Find where the given text appears and provide that cell's center as [X, Y] coordinate. 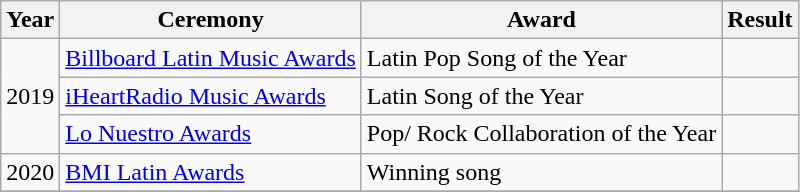
2019 [30, 96]
Latin Song of the Year [541, 96]
BMI Latin Awards [211, 172]
Billboard Latin Music Awards [211, 58]
2020 [30, 172]
iHeartRadio Music Awards [211, 96]
Result [760, 20]
Latin Pop Song of the Year [541, 58]
Award [541, 20]
Pop/ Rock Collaboration of the Year [541, 134]
Winning song [541, 172]
Lo Nuestro Awards [211, 134]
Year [30, 20]
Ceremony [211, 20]
